From the cell containing the given text, extract its center point as [x, y] coordinate. 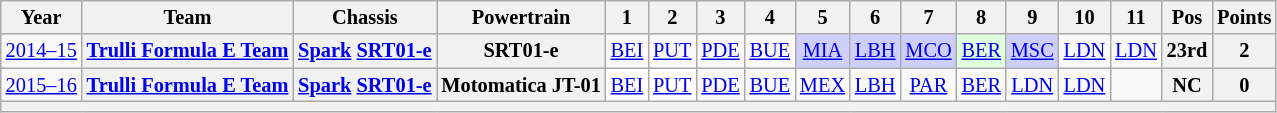
7 [928, 17]
MSC [1032, 51]
Team [188, 17]
Points [1244, 17]
8 [982, 17]
23rd [1187, 51]
0 [1244, 85]
MIA [822, 51]
2014–15 [42, 51]
Year [42, 17]
Powertrain [520, 17]
3 [720, 17]
PAR [928, 85]
4 [770, 17]
MEX [822, 85]
2015–16 [42, 85]
1 [628, 17]
9 [1032, 17]
5 [822, 17]
Pos [1187, 17]
6 [875, 17]
MCO [928, 51]
11 [1136, 17]
Chassis [364, 17]
NC [1187, 85]
10 [1085, 17]
SRT01-e [520, 51]
Motomatica JT-01 [520, 85]
